Find where the given text appears and provide that cell's center as (x, y) coordinate. 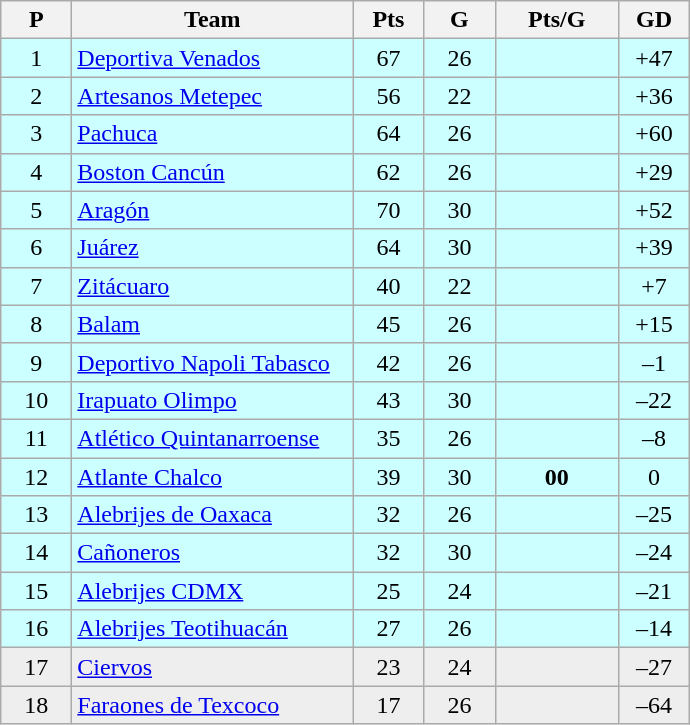
70 (388, 210)
Atlante Chalco (212, 477)
23 (388, 667)
GD (654, 20)
Juárez (212, 248)
Pts/G (557, 20)
+29 (654, 172)
–25 (654, 515)
14 (36, 553)
Faraones de Texcoco (212, 705)
+36 (654, 96)
9 (36, 362)
62 (388, 172)
Zitácuaro (212, 286)
3 (36, 134)
67 (388, 58)
16 (36, 629)
42 (388, 362)
Alebrijes de Oaxaca (212, 515)
–64 (654, 705)
Cañoneros (212, 553)
Irapuato Olimpo (212, 400)
+15 (654, 324)
4 (36, 172)
Ciervos (212, 667)
+7 (654, 286)
–1 (654, 362)
00 (557, 477)
Deportiva Venados (212, 58)
Pachuca (212, 134)
–22 (654, 400)
1 (36, 58)
Aragón (212, 210)
+52 (654, 210)
18 (36, 705)
8 (36, 324)
+39 (654, 248)
5 (36, 210)
43 (388, 400)
15 (36, 591)
P (36, 20)
Alebrijes Teotihuacán (212, 629)
0 (654, 477)
–8 (654, 438)
–27 (654, 667)
7 (36, 286)
40 (388, 286)
–21 (654, 591)
2 (36, 96)
27 (388, 629)
35 (388, 438)
G (460, 20)
–24 (654, 553)
Deportivo Napoli Tabasco (212, 362)
Atlético Quintanarroense (212, 438)
39 (388, 477)
6 (36, 248)
–14 (654, 629)
Pts (388, 20)
Alebrijes CDMX (212, 591)
11 (36, 438)
+47 (654, 58)
Boston Cancún (212, 172)
56 (388, 96)
45 (388, 324)
25 (388, 591)
Team (212, 20)
Artesanos Metepec (212, 96)
13 (36, 515)
10 (36, 400)
Balam (212, 324)
+60 (654, 134)
12 (36, 477)
